Scan for the cell matching the given text and deliver its [X, Y] coordinate at center. 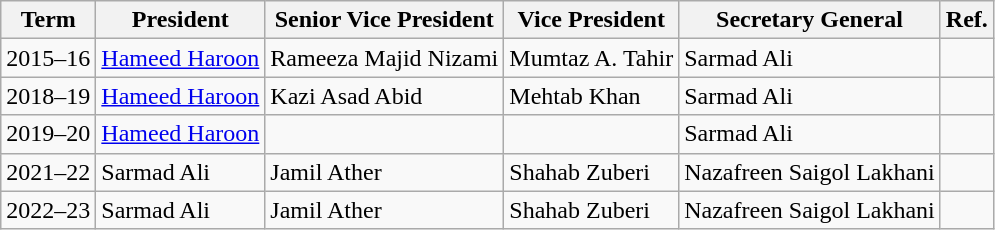
Term [48, 20]
Vice President [592, 20]
President [180, 20]
Mehtab Khan [592, 96]
2015–16 [48, 58]
Senior Vice President [384, 20]
2021–22 [48, 172]
2018–19 [48, 96]
Ref. [966, 20]
2022–23 [48, 210]
Secretary General [810, 20]
Rameeza Majid Nizami [384, 58]
Kazi Asad Abid [384, 96]
2019–20 [48, 134]
Mumtaz A. Tahir [592, 58]
